Identify which cell holds the provided text, then report its (x, y) central coordinate. 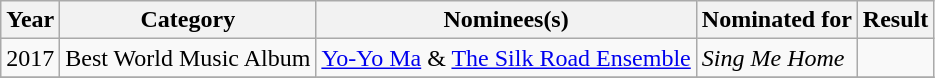
2017 (30, 58)
Yo-Yo Ma & The Silk Road Ensemble (506, 58)
Nominated for (776, 20)
Sing Me Home (776, 58)
Best World Music Album (188, 58)
Nominees(s) (506, 20)
Year (30, 20)
Category (188, 20)
Result (895, 20)
